Identify which cell holds the provided text, then report its (x, y) central coordinate. 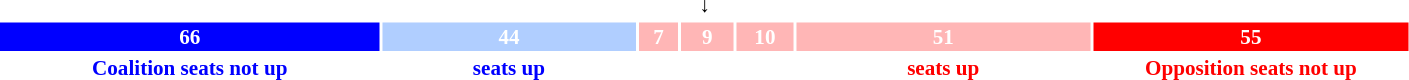
9 (708, 36)
55 (1251, 36)
44 (508, 36)
66 (190, 36)
10 (764, 36)
7 (658, 36)
51 (944, 36)
